Output the [x, y] coordinate of the center of the cell containing the given text.  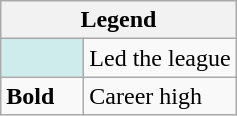
Led the league [160, 58]
Bold [42, 96]
Legend [118, 20]
Career high [160, 96]
